Find where the given text appears and provide that cell's center as [X, Y] coordinate. 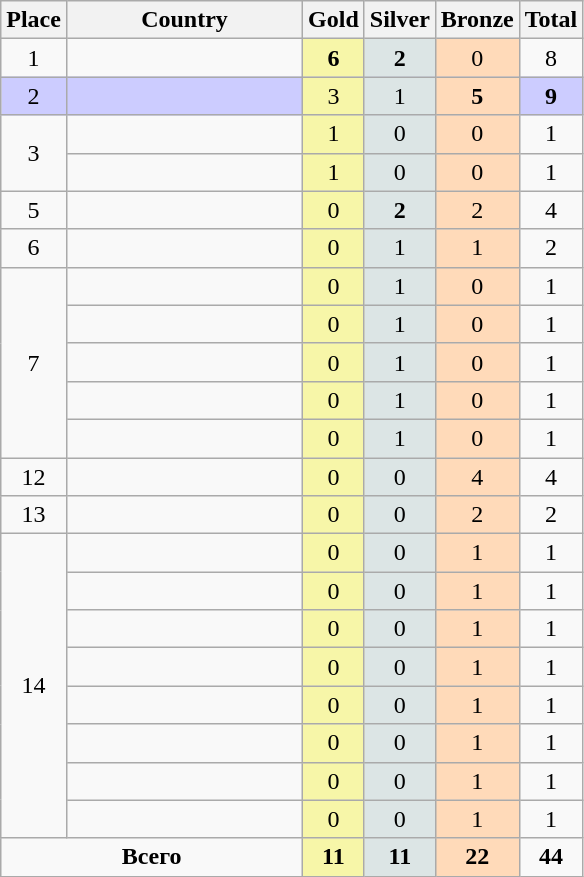
44 [551, 857]
Total [551, 20]
13 [34, 515]
8 [551, 58]
Всего [152, 857]
7 [34, 362]
Country [184, 20]
Silver [400, 20]
22 [477, 857]
Place [34, 20]
Gold [334, 20]
12 [34, 477]
Bronze [477, 20]
9 [551, 96]
14 [34, 686]
